Detect which cell encompasses the target text, then output its (X, Y) center coordinate. 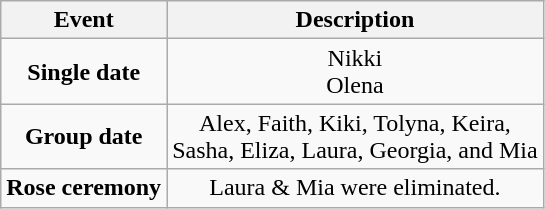
NikkiOlena (355, 72)
Alex, Faith, Kiki, Tolyna, Keira, Sasha, Eliza, Laura, Georgia, and Mia (355, 136)
Group date (84, 136)
Event (84, 20)
Laura & Mia were eliminated. (355, 188)
Description (355, 20)
Rose ceremony (84, 188)
Single date (84, 72)
